Scan for the cell matching the given text and deliver its (X, Y) coordinate at center. 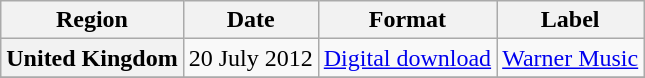
Date (250, 20)
United Kingdom (92, 58)
Label (570, 20)
20 July 2012 (250, 58)
Warner Music (570, 58)
Region (92, 20)
Format (407, 20)
Digital download (407, 58)
